Find where the given text appears and provide that cell's center as [x, y] coordinate. 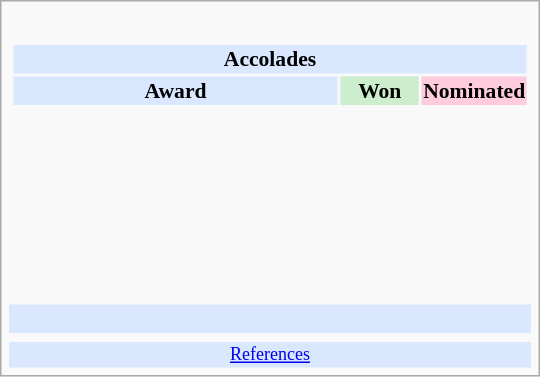
Nominated [474, 90]
Won [380, 90]
Accolades Award Won Nominated [270, 158]
Award [175, 90]
References [270, 355]
Accolades [270, 59]
